Return the [x, y] coordinate for the center point of the cell that contains the specified text.  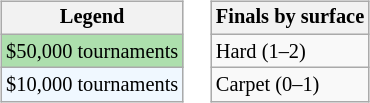
Legend [92, 18]
Finals by surface [290, 18]
$10,000 tournaments [92, 85]
Hard (1–2) [290, 51]
$50,000 tournaments [92, 51]
Carpet (0–1) [290, 85]
